Capture the cell that displays the provided text and extract its (X, Y) central coordinate. 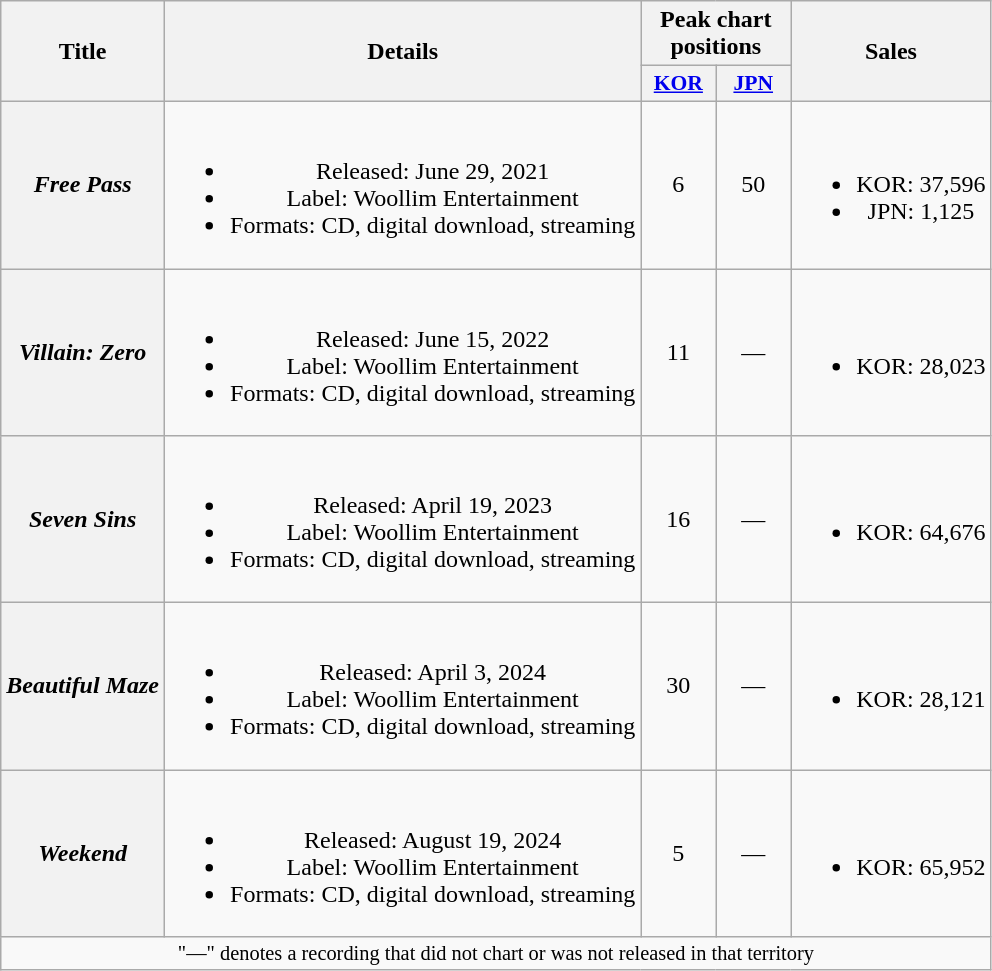
Weekend (83, 854)
Details (403, 52)
11 (678, 352)
KOR: 65,952 (891, 854)
KOR: 64,676 (891, 520)
Released: August 19, 2024Label: Woollim EntertainmentFormats: CD, digital download, streaming (403, 854)
KOR: 28,121 (891, 686)
Seven Sins (83, 520)
"—" denotes a recording that did not chart or was not released in that territory (496, 954)
KOR: 37,596JPN: 1,125 (891, 184)
Released: June 15, 2022Label: Woollim EntertainmentFormats: CD, digital download, streaming (403, 352)
KOR (678, 84)
50 (754, 184)
Peak chart positions (716, 34)
6 (678, 184)
30 (678, 686)
5 (678, 854)
Free Pass (83, 184)
Villain: Zero (83, 352)
JPN (754, 84)
Released: April 19, 2023Label: Woollim EntertainmentFormats: CD, digital download, streaming (403, 520)
Released: April 3, 2024Label: Woollim EntertainmentFormats: CD, digital download, streaming (403, 686)
Beautiful Maze (83, 686)
Title (83, 52)
KOR: 28,023 (891, 352)
16 (678, 520)
Released: June 29, 2021Label: Woollim EntertainmentFormats: CD, digital download, streaming (403, 184)
Sales (891, 52)
